Locate the cell with the specified text and output its (X, Y) center coordinate. 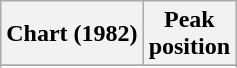
Chart (1982) (72, 34)
Peakposition (189, 34)
